Output the [x, y] coordinate of the center of the cell containing the given text.  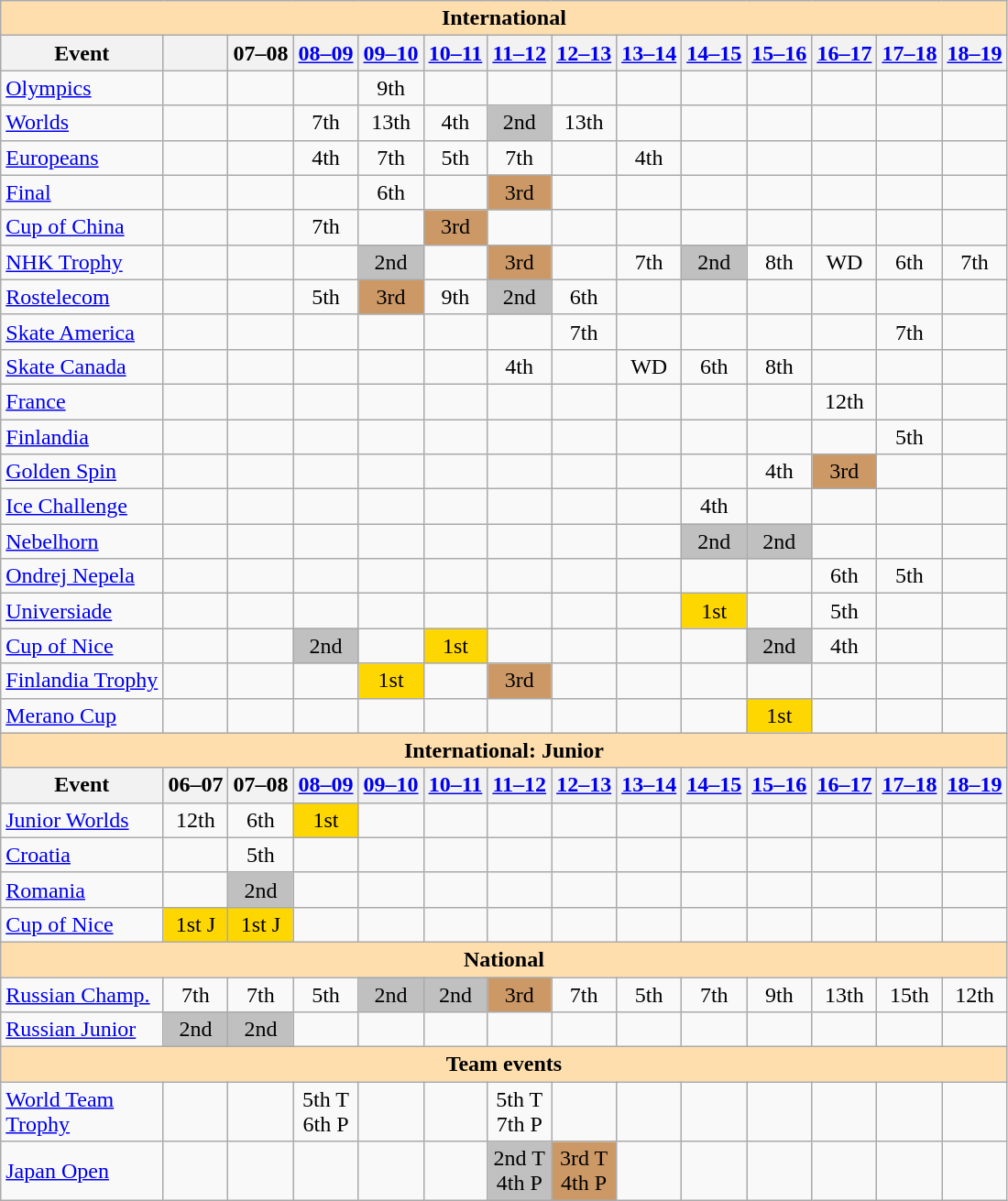
Junior Worlds [82, 820]
Finlandia Trophy [82, 681]
Final [82, 192]
15th [909, 994]
World TeamTrophy [82, 1112]
National [504, 959]
Romania [82, 890]
Team events [504, 1065]
Worlds [82, 123]
France [82, 401]
Cup of China [82, 227]
Europeans [82, 158]
Russian Junior [82, 1030]
Rostelecom [82, 297]
2nd T 4th P [520, 1171]
06–07 [196, 785]
Universiade [82, 611]
5th T 7th P [520, 1112]
Ice Challenge [82, 507]
Merano Cup [82, 715]
Japan Open [82, 1171]
International: Junior [504, 750]
5th T 6th P [326, 1112]
Skate America [82, 332]
Nebelhorn [82, 541]
International [504, 18]
Finlandia [82, 437]
Olympics [82, 88]
Russian Champ. [82, 994]
Golden Spin [82, 472]
NHK Trophy [82, 262]
Skate Canada [82, 366]
Croatia [82, 855]
3rd T 4th P [585, 1171]
Ondrej Nepela [82, 576]
